Capture the cell that displays the provided text and extract its [x, y] central coordinate. 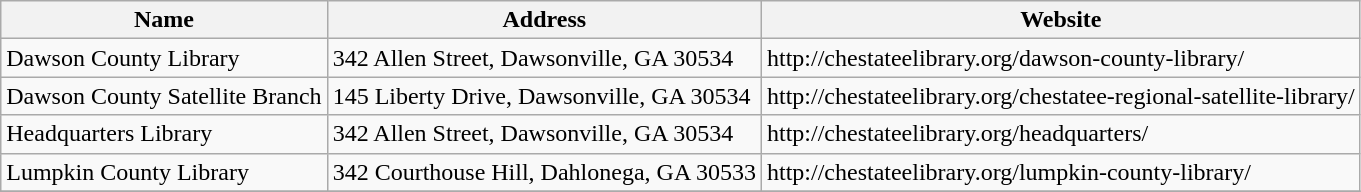
342 Courthouse Hill, Dahlonega, GA 30533 [544, 172]
Name [164, 20]
Dawson County Satellite Branch [164, 96]
Address [544, 20]
Headquarters Library [164, 134]
http://chestateelibrary.org/lumpkin-county-library/ [1060, 172]
Lumpkin County Library [164, 172]
http://chestateelibrary.org/headquarters/ [1060, 134]
Website [1060, 20]
Dawson County Library [164, 58]
http://chestateelibrary.org/chestatee-regional-satellite-library/ [1060, 96]
145 Liberty Drive, Dawsonville, GA 30534 [544, 96]
http://chestateelibrary.org/dawson-county-library/ [1060, 58]
